From the cell containing the given text, extract its center point as (x, y) coordinate. 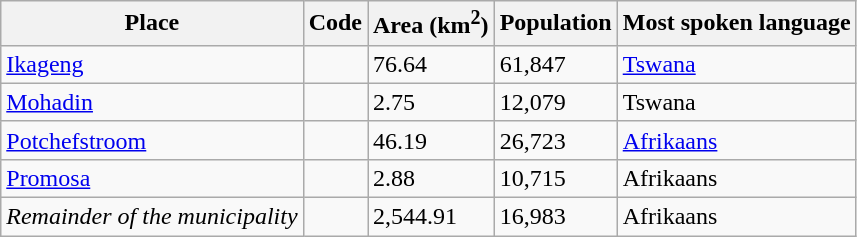
76.64 (432, 64)
61,847 (556, 64)
46.19 (432, 140)
Code (335, 24)
Mohadin (152, 102)
2,544.91 (432, 217)
10,715 (556, 178)
26,723 (556, 140)
Promosa (152, 178)
Population (556, 24)
16,983 (556, 217)
2.88 (432, 178)
Place (152, 24)
Ikageng (152, 64)
12,079 (556, 102)
Remainder of the municipality (152, 217)
Potchefstroom (152, 140)
Area (km2) (432, 24)
Most spoken language (736, 24)
2.75 (432, 102)
